Search for the cell housing the specified text and yield its (x, y) center coordinate. 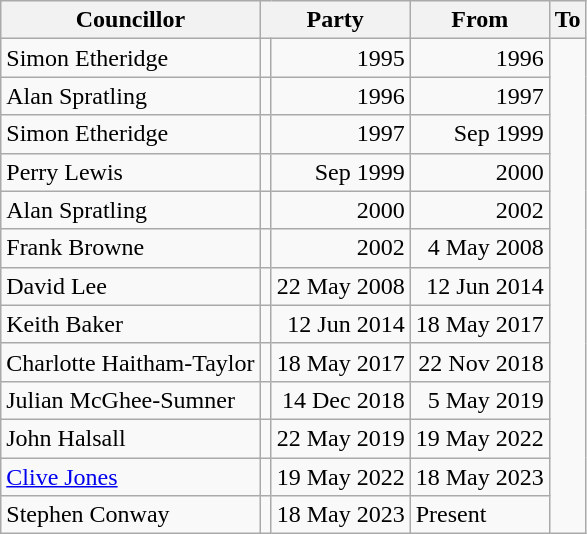
Perry Lewis (130, 172)
5 May 2019 (480, 400)
Charlotte Haitham-Taylor (130, 362)
22 May 2008 (340, 286)
Clive Jones (130, 477)
From (480, 20)
22 May 2019 (340, 438)
Frank Browne (130, 248)
Julian McGhee-Sumner (130, 400)
14 Dec 2018 (340, 400)
4 May 2008 (480, 248)
John Halsall (130, 438)
1995 (340, 58)
David Lee (130, 286)
Keith Baker (130, 324)
Stephen Conway (130, 515)
Councillor (130, 20)
To (568, 20)
22 Nov 2018 (480, 362)
Present (480, 515)
Party (335, 20)
